From the cell containing the given text, extract its center point as [x, y] coordinate. 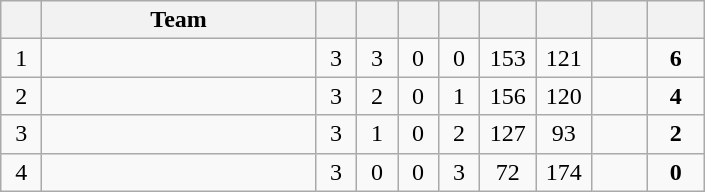
Team [179, 20]
6 [676, 58]
127 [508, 134]
120 [564, 96]
72 [508, 172]
93 [564, 134]
174 [564, 172]
121 [564, 58]
156 [508, 96]
153 [508, 58]
